Provide the (x, y) coordinate of the cell's center where the given text is located.  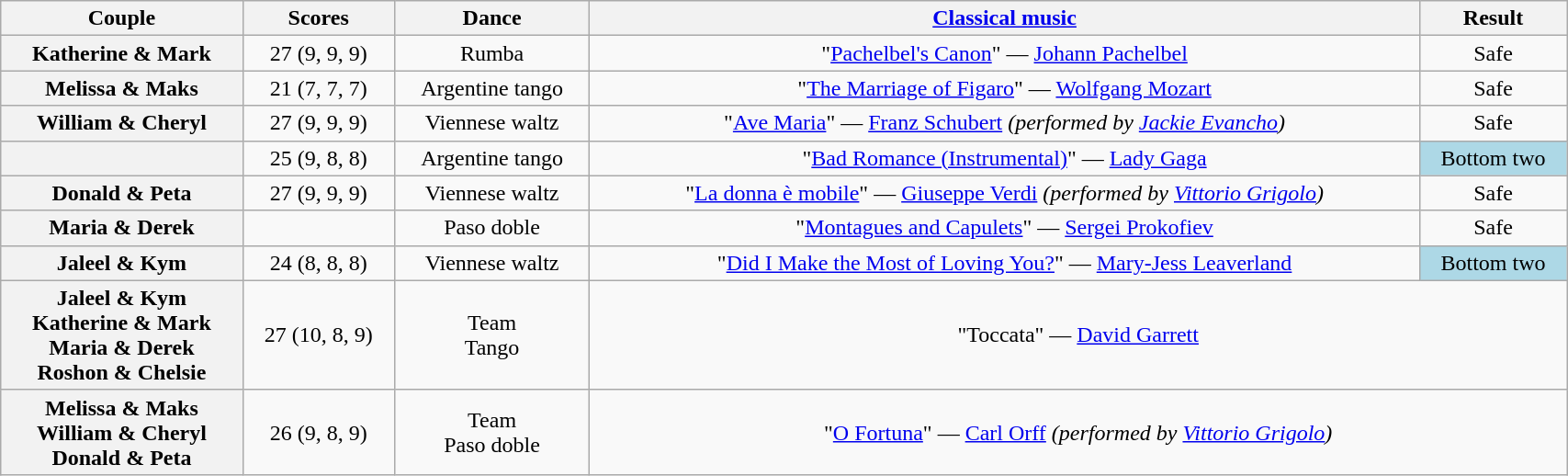
Result (1493, 18)
Couple (121, 18)
Donald & Peta (121, 193)
William & Cheryl (121, 123)
26 (9, 8, 9) (318, 432)
"Did I Make the Most of Loving You?" — Mary-Jess Leaverland (1005, 263)
Rumba (491, 53)
TeamPaso doble (491, 432)
Melissa & MaksWilliam & CherylDonald & Peta (121, 432)
Maria & Derek (121, 228)
"La donna è mobile" — Giuseppe Verdi (performed by Vittorio Grigolo) (1005, 193)
Jaleel & KymKatherine & MarkMaria & DerekRoshon & Chelsie (121, 334)
"O Fortuna" — Carl Orff (performed by Vittorio Grigolo) (1078, 432)
"Montagues and Capulets" — Sergei Prokofiev (1005, 228)
"Bad Romance (Instrumental)" — Lady Gaga (1005, 158)
TeamTango (491, 334)
25 (9, 8, 8) (318, 158)
Paso doble (491, 228)
Jaleel & Kym (121, 263)
21 (7, 7, 7) (318, 88)
Scores (318, 18)
Dance (491, 18)
"The Marriage of Figaro" — Wolfgang Mozart (1005, 88)
Katherine & Mark (121, 53)
24 (8, 8, 8) (318, 263)
27 (10, 8, 9) (318, 334)
Melissa & Maks (121, 88)
Classical music (1005, 18)
"Toccata" — David Garrett (1078, 334)
"Pachelbel's Canon" — Johann Pachelbel (1005, 53)
"Ave Maria" — Franz Schubert (performed by Jackie Evancho) (1005, 123)
